Output the [x, y] coordinate of the center of the cell containing the given text.  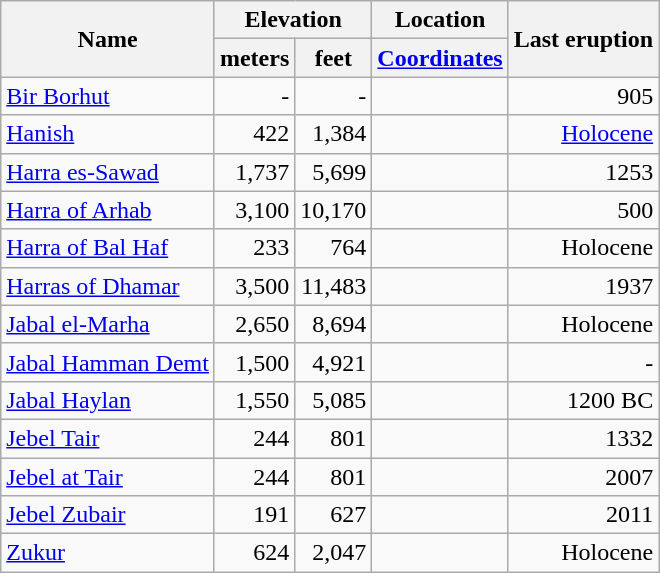
10,170 [334, 210]
2,650 [254, 324]
Harras of Dhamar [108, 286]
3,500 [254, 286]
2,047 [334, 553]
3,100 [254, 210]
meters [254, 58]
5,085 [334, 400]
Harra of Arhab [108, 210]
1,384 [334, 134]
Last eruption [583, 39]
Jabal el-Marha [108, 324]
905 [583, 96]
2007 [583, 477]
Harra es-Sawad [108, 172]
11,483 [334, 286]
Elevation [292, 20]
422 [254, 134]
1332 [583, 438]
5,699 [334, 172]
2011 [583, 515]
4,921 [334, 362]
Coordinates [440, 58]
Harra of Bal Haf [108, 248]
Jebel at Tair [108, 477]
8,694 [334, 324]
1,550 [254, 400]
Location [440, 20]
764 [334, 248]
Zukur [108, 553]
Name [108, 39]
Bir Borhut [108, 96]
624 [254, 553]
1,737 [254, 172]
Jebel Zubair [108, 515]
233 [254, 248]
1937 [583, 286]
Jabal Hamman Demt [108, 362]
1,500 [254, 362]
Jebel Tair [108, 438]
1253 [583, 172]
Hanish [108, 134]
1200 BC [583, 400]
191 [254, 515]
feet [334, 58]
Jabal Haylan [108, 400]
500 [583, 210]
627 [334, 515]
